Return [X, Y] of the center of cell containing provided text 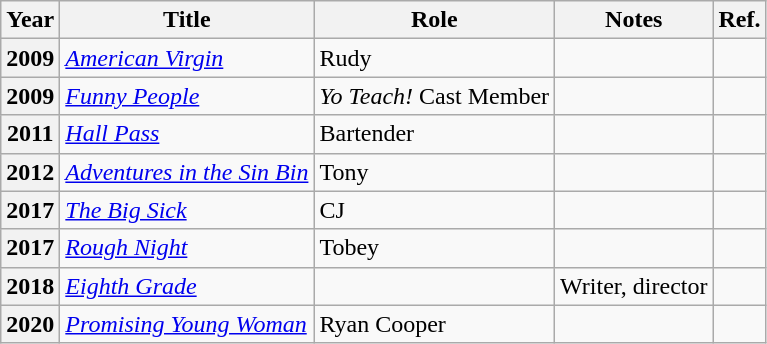
CJ [434, 210]
Tony [434, 172]
2012 [30, 172]
Notes [634, 20]
Writer, director [634, 286]
Bartender [434, 134]
2020 [30, 324]
Funny People [187, 96]
2018 [30, 286]
Hall Pass [187, 134]
Role [434, 20]
Year [30, 20]
Adventures in the Sin Bin [187, 172]
Eighth Grade [187, 286]
Tobey [434, 248]
Rudy [434, 58]
Rough Night [187, 248]
Title [187, 20]
The Big Sick [187, 210]
Yo Teach! Cast Member [434, 96]
Ryan Cooper [434, 324]
American Virgin [187, 58]
Ref. [740, 20]
Promising Young Woman [187, 324]
2011 [30, 134]
